Provide the [x, y] coordinate of the cell's center where the given text is located.  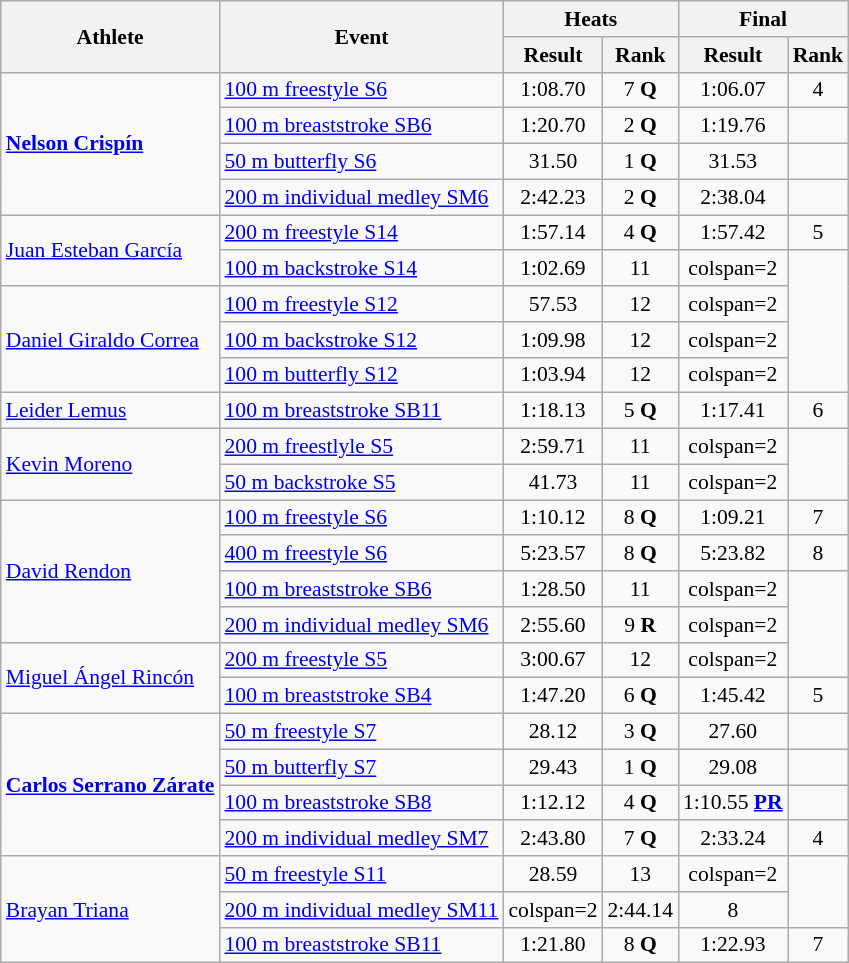
1:57.14 [552, 233]
1:17.41 [733, 411]
Heats [590, 19]
50 m backstroke S5 [362, 482]
2:38.04 [733, 197]
3:00.67 [552, 660]
1:12.12 [552, 803]
200 m individual medley SM11 [362, 910]
50 m butterfly S6 [362, 162]
1:06.07 [733, 90]
31.53 [733, 162]
6 [818, 411]
100 m freestyle S12 [362, 304]
50 m butterfly S7 [362, 767]
1:08.70 [552, 90]
David Rendon [110, 571]
5:23.57 [552, 554]
Carlos Serrano Zárate [110, 785]
1:45.42 [733, 696]
Final [763, 19]
2:59.71 [552, 447]
1:10.55 PR [733, 803]
2:33.24 [733, 839]
1:09.21 [733, 518]
1:09.98 [552, 340]
29.08 [733, 767]
28.12 [552, 732]
1:18.13 [552, 411]
1:21.80 [552, 945]
13 [640, 874]
Event [362, 36]
1:19.76 [733, 126]
Miguel Ángel Rincón [110, 678]
2:42.23 [552, 197]
100 m backstroke S14 [362, 269]
Athlete [110, 36]
50 m freestyle S11 [362, 874]
200 m individual medley SM7 [362, 839]
1:02.69 [552, 269]
9 R [640, 625]
1:10.12 [552, 518]
Brayan Triana [110, 910]
Juan Esteban García [110, 250]
5:23.82 [733, 554]
200 m freestyle S5 [362, 660]
1:57.42 [733, 233]
28.59 [552, 874]
100 m butterfly S12 [362, 375]
31.50 [552, 162]
2:43.80 [552, 839]
5 Q [640, 411]
400 m freestyle S6 [362, 554]
27.60 [733, 732]
200 m freestyle S14 [362, 233]
2:44.14 [640, 910]
2:55.60 [552, 625]
6 Q [640, 696]
100 m backstroke S12 [362, 340]
200 m freestlyle S5 [362, 447]
Daniel Giraldo Correa [110, 340]
50 m freestyle S7 [362, 732]
Nelson Crispín [110, 143]
Kevin Moreno [110, 464]
1:03.94 [552, 375]
41.73 [552, 482]
Leider Lemus [110, 411]
100 m breaststroke SB8 [362, 803]
1:20.70 [552, 126]
57.53 [552, 304]
100 m breaststroke SB4 [362, 696]
1:47.20 [552, 696]
3 Q [640, 732]
1:22.93 [733, 945]
1:28.50 [552, 589]
29.43 [552, 767]
